Determine the [x, y] coordinate at the center of the cell enclosing the given text.  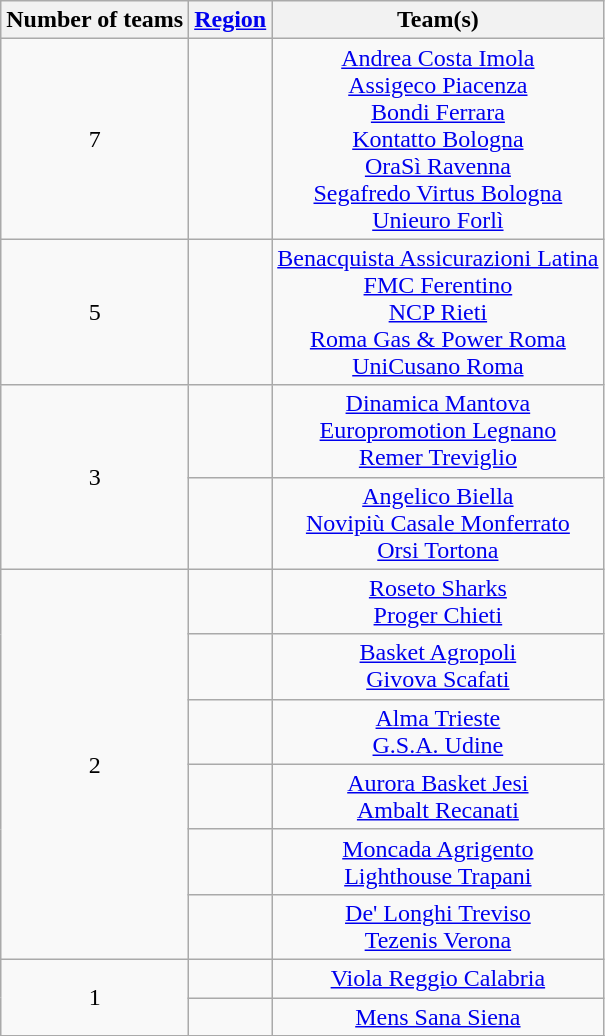
Team(s) [438, 20]
Mens Sana Siena [438, 1017]
7 [95, 139]
5 [95, 312]
Region [230, 20]
Angelico BiellaNovipiù Casale MonferratoOrsi Tortona [438, 523]
Alma TriesteG.S.A. Udine [438, 732]
Andrea Costa ImolaAssigeco PiacenzaBondi FerraraKontatto BolognaOraSì RavennaSegafredo Virtus BolognaUnieuro Forlì [438, 139]
De' Longhi TrevisoTezenis Verona [438, 926]
Dinamica Mantova Europromotion Legnano Remer Treviglio [438, 431]
Moncada AgrigentoLighthouse Trapani [438, 862]
Viola Reggio Calabria [438, 978]
2 [95, 764]
Number of teams [95, 20]
Basket AgropoliGivova Scafati [438, 666]
Aurora Basket JesiAmbalt Recanati [438, 796]
1 [95, 997]
3 [95, 477]
Roseto SharksProger Chieti [438, 602]
Benacquista Assicurazioni LatinaFMC FerentinoNCP RietiRoma Gas & Power RomaUniCusano Roma [438, 312]
